Determine the (x, y) coordinate at the center of the cell enclosing the given text.  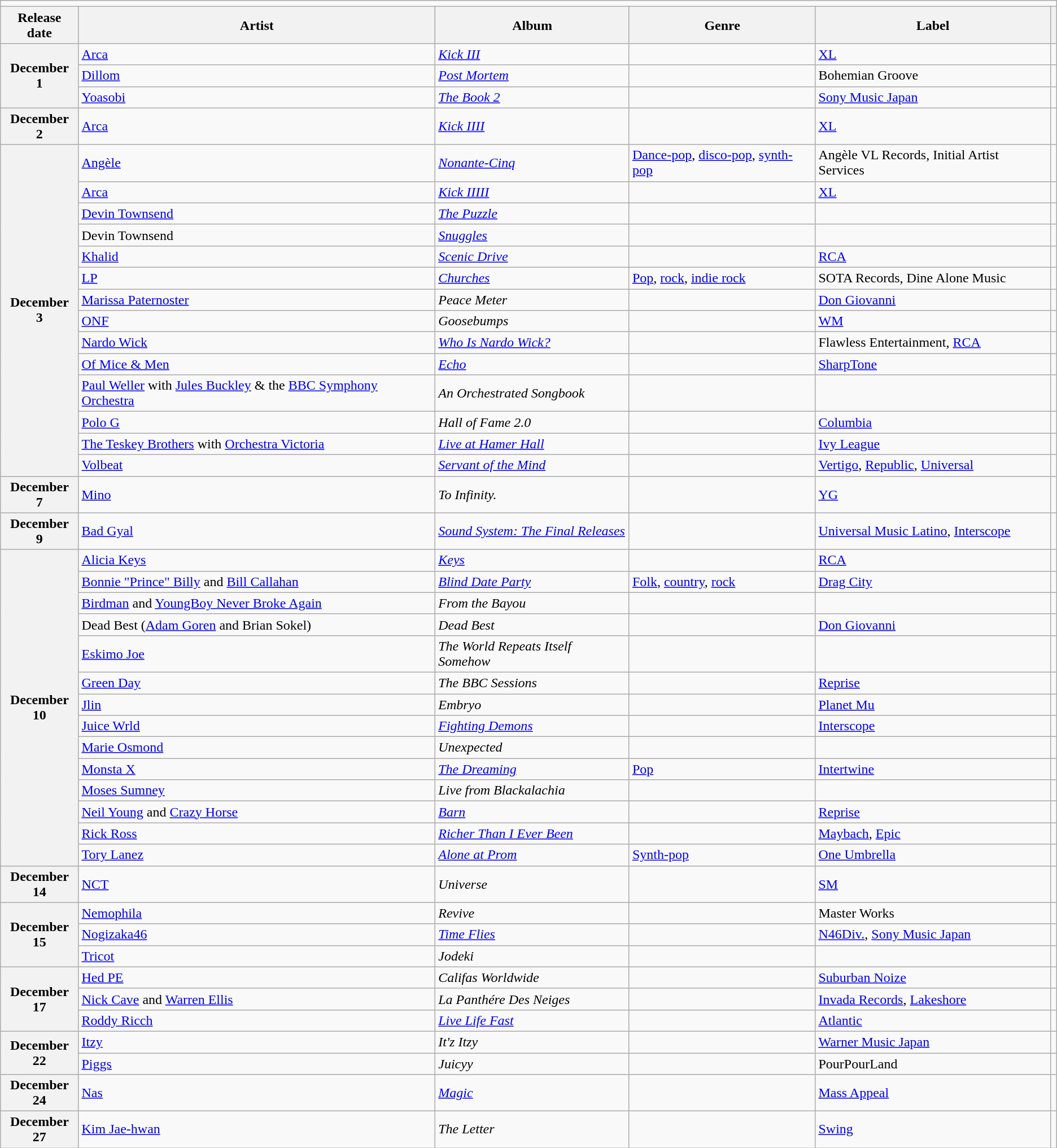
Peace Meter (532, 300)
Nogizaka46 (257, 935)
Eskimo Joe (257, 654)
Itzy (257, 1042)
Pop, rock, indie rock (722, 278)
Richer Than I Ever Been (532, 833)
The Letter (532, 1129)
Barn (532, 812)
December10 (40, 708)
One Umbrella (933, 855)
Polo G (257, 422)
Bonnie "Prince" Billy and Bill Callahan (257, 582)
Post Mortem (532, 76)
Swing (933, 1129)
Marie Osmond (257, 748)
SharpTone (933, 364)
Maybach, Epic (933, 833)
Neil Young and Crazy Horse (257, 812)
December1 (40, 76)
The World Repeats Itself Somehow (532, 654)
To Infinity. (532, 495)
The Dreaming (532, 769)
Kim Jae-hwan (257, 1129)
Alicia Keys (257, 560)
December24 (40, 1093)
The Puzzle (532, 213)
Warner Music Japan (933, 1042)
Unexpected (532, 748)
LP (257, 278)
Khalid (257, 256)
Master Works (933, 913)
Dillom (257, 76)
Kick IIII (532, 126)
Live Life Fast (532, 1020)
Sony Music Japan (933, 97)
Juicyy (532, 1063)
Suburban Noize (933, 977)
December27 (40, 1129)
Roddy Ricch (257, 1020)
Columbia (933, 422)
Rick Ross (257, 833)
Release date (40, 25)
Blind Date Party (532, 582)
Synth-pop (722, 855)
Drag City (933, 582)
Dead Best (532, 625)
Nas (257, 1093)
Green Day (257, 683)
Moses Sumney (257, 791)
Of Mice & Men (257, 364)
Who Is Nardo Wick? (532, 343)
December3 (40, 311)
Juice Wrld (257, 726)
N46Div., Sony Music Japan (933, 935)
PourPourLand (933, 1063)
Sound System: The Final Releases (532, 531)
Intertwine (933, 769)
Flawless Entertainment, RCA (933, 343)
NCT (257, 884)
Angèle (257, 163)
It'z Itzy (532, 1042)
December9 (40, 531)
December14 (40, 884)
Yoasobi (257, 97)
Jlin (257, 704)
Pop (722, 769)
Snuggles (532, 235)
Mino (257, 495)
Paul Weller with Jules Buckley & the BBC Symphony Orchestra (257, 393)
Vertigo, Republic, Universal (933, 465)
Planet Mu (933, 704)
Marissa Paternoster (257, 300)
Fighting Demons (532, 726)
Invada Records, Lakeshore (933, 999)
December22 (40, 1053)
Echo (532, 364)
Nemophila (257, 913)
Keys (532, 560)
Live at Hamer Hall (532, 444)
Revive (532, 913)
December15 (40, 935)
Universe (532, 884)
Birdman and YoungBoy Never Broke Again (257, 603)
La Panthére Des Neiges (532, 999)
Dance-pop, disco-pop, synth-pop (722, 163)
Hall of Fame 2.0 (532, 422)
Piggs (257, 1063)
Angèle VL Records, Initial Artist Services (933, 163)
Kick III (532, 54)
Tricot (257, 956)
The BBC Sessions (532, 683)
Volbeat (257, 465)
Time Flies (532, 935)
From the Bayou (532, 603)
December7 (40, 495)
Hed PE (257, 977)
Tory Lanez (257, 855)
Servant of the Mind (532, 465)
Album (532, 25)
WM (933, 321)
Label (933, 25)
December17 (40, 999)
Califas Worldwide (532, 977)
Bad Gyal (257, 531)
Interscope (933, 726)
Kick IIIII (532, 192)
Live from Blackalachia (532, 791)
Embryo (532, 704)
December2 (40, 126)
Goosebumps (532, 321)
Ivy League (933, 444)
Jodeki (532, 956)
Dead Best (Adam Goren and Brian Sokel) (257, 625)
The Book 2 (532, 97)
Monsta X (257, 769)
SM (933, 884)
Scenic Drive (532, 256)
The Teskey Brothers with Orchestra Victoria (257, 444)
Alone at Prom (532, 855)
Universal Music Latino, Interscope (933, 531)
An Orchestrated Songbook (532, 393)
SOTA Records, Dine Alone Music (933, 278)
Artist (257, 25)
Nick Cave and Warren Ellis (257, 999)
Nardo Wick (257, 343)
Folk, country, rock (722, 582)
Mass Appeal (933, 1093)
YG (933, 495)
Churches (532, 278)
Bohemian Groove (933, 76)
ONF (257, 321)
Atlantic (933, 1020)
Nonante-Cinq (532, 163)
Genre (722, 25)
Magic (532, 1093)
